Search for the cell housing the specified text and yield its [x, y] center coordinate. 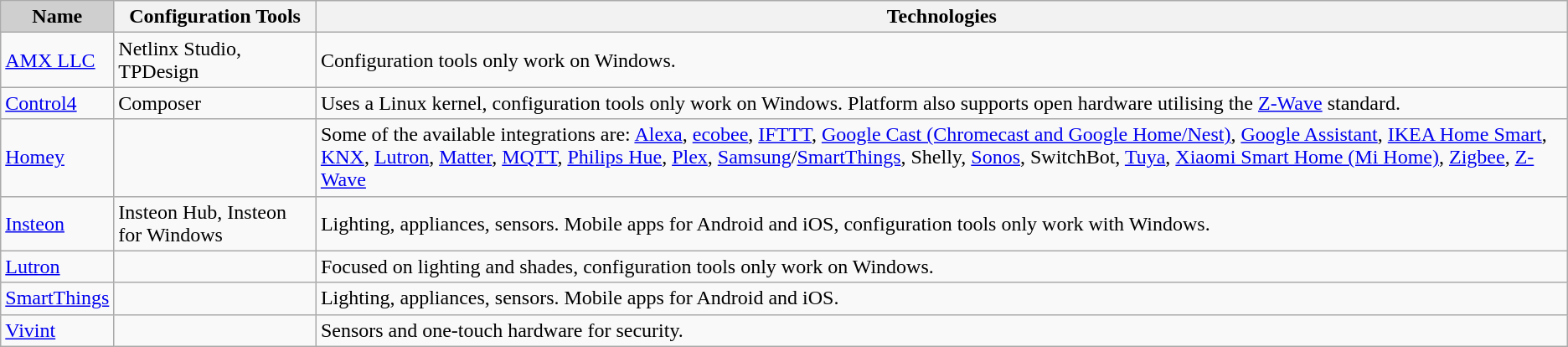
Technologies [941, 17]
Focused on lighting and shades, configuration tools only work on Windows. [941, 267]
Composer [215, 103]
AMX LLC [57, 60]
Vivint [57, 330]
Configuration tools only work on Windows. [941, 60]
Netlinx Studio, TPDesign [215, 60]
Name [57, 17]
Homey [57, 158]
Uses a Linux kernel, configuration tools only work on Windows. Platform also supports open hardware utilising the Z-Wave standard. [941, 103]
Sensors and one-touch hardware for security. [941, 330]
Lutron [57, 267]
Control4 [57, 103]
Insteon Hub, Insteon for Windows [215, 223]
Lighting, appliances, sensors. Mobile apps for Android and iOS. [941, 298]
SmartThings [57, 298]
Configuration Tools [215, 17]
Insteon [57, 223]
Lighting, appliances, sensors. Mobile apps for Android and iOS, configuration tools only work with Windows. [941, 223]
